Determine the (X, Y) coordinate at the center of the cell enclosing the given text.  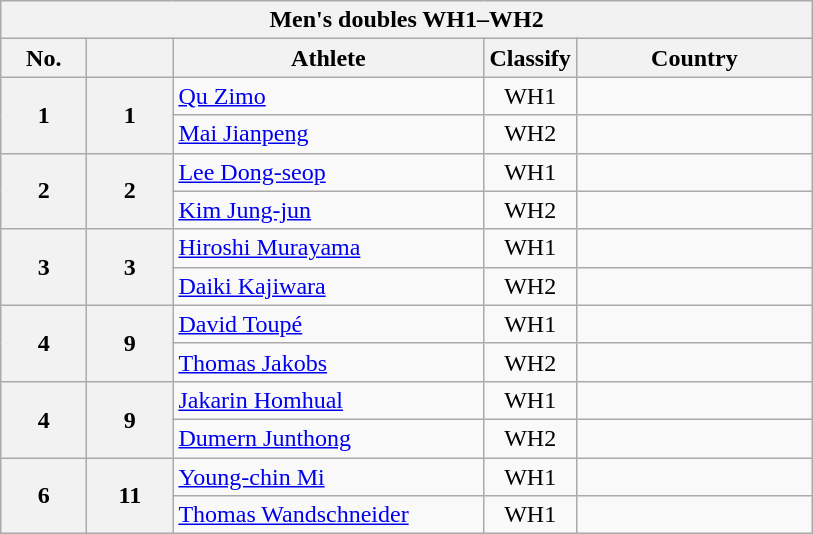
Country (694, 58)
Classify (530, 58)
No. (44, 58)
Thomas Wandschneider (328, 515)
Lee Dong-seop (328, 172)
Hiroshi Murayama (328, 248)
Dumern Junthong (328, 438)
Qu Zimo (328, 96)
Young-chin Mi (328, 477)
Jakarin Homhual (328, 400)
6 (44, 496)
Thomas Jakobs (328, 362)
11 (130, 496)
David Toupé (328, 324)
Kim Jung-jun (328, 210)
Daiki Kajiwara (328, 286)
Men's doubles WH1–WH2 (407, 20)
Athlete (328, 58)
Mai Jianpeng (328, 134)
